Locate the cell with the specified text and output its (x, y) center coordinate. 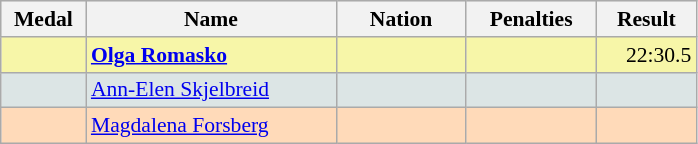
Magdalena Forsberg (211, 126)
Penalties (531, 19)
22:30.5 (646, 55)
Ann-Elen Skjelbreid (211, 90)
Nation (401, 19)
Olga Romasko (211, 55)
Name (211, 19)
Result (646, 19)
Medal (44, 19)
